Identify which cell holds the provided text, then report its (X, Y) central coordinate. 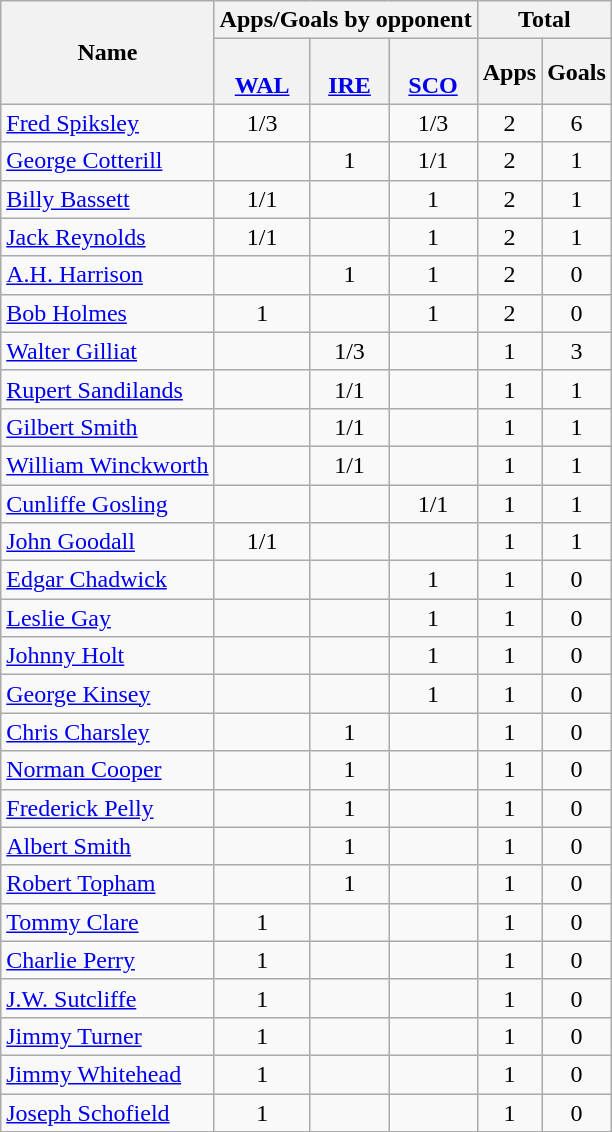
Billy Bassett (108, 199)
Leslie Gay (108, 618)
Jack Reynolds (108, 237)
Chris Charsley (108, 732)
J.W. Sutcliffe (108, 998)
Name (108, 52)
Johnny Holt (108, 656)
Gilbert Smith (108, 427)
George Kinsey (108, 694)
Edgar Chadwick (108, 580)
Jimmy Whitehead (108, 1074)
Total (544, 20)
Rupert Sandilands (108, 389)
6 (577, 123)
Cunliffe Gosling (108, 503)
SCO (433, 72)
Apps (509, 72)
Walter Gilliat (108, 351)
Joseph Schofield (108, 1113)
Apps/Goals by opponent (346, 20)
Goals (577, 72)
John Goodall (108, 542)
Charlie Perry (108, 960)
WAL (262, 72)
Fred Spiksley (108, 123)
Bob Holmes (108, 313)
Frederick Pelly (108, 808)
IRE (350, 72)
3 (577, 351)
Tommy Clare (108, 922)
George Cotterill (108, 161)
Albert Smith (108, 846)
A.H. Harrison (108, 275)
William Winckworth (108, 465)
Robert Topham (108, 884)
Jimmy Turner (108, 1036)
Norman Cooper (108, 770)
